From the cell containing the given text, extract its center point as [X, Y] coordinate. 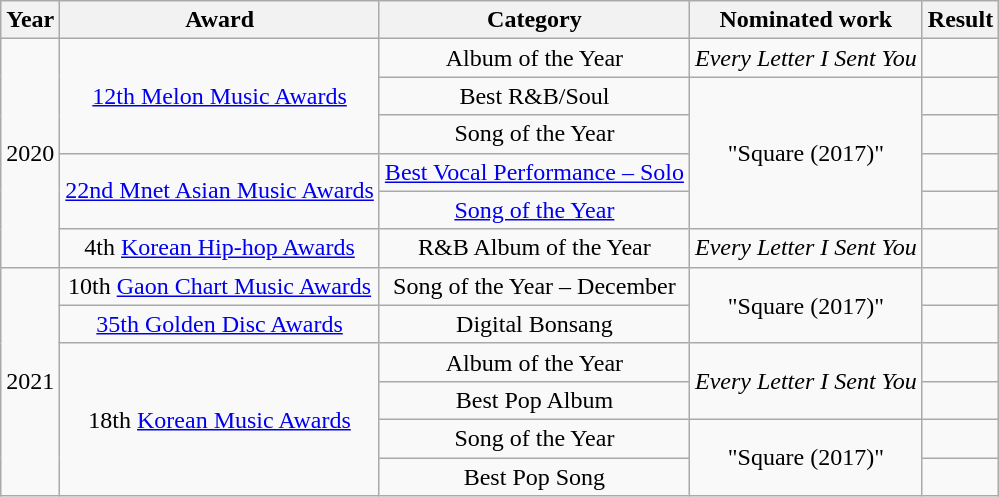
Category [534, 20]
Award [220, 20]
4th Korean Hip-hop Awards [220, 248]
22nd Mnet Asian Music Awards [220, 191]
18th Korean Music Awards [220, 419]
Best R&B/Soul [534, 96]
Best Vocal Performance – Solo [534, 172]
Best Pop Album [534, 400]
12th Melon Music Awards [220, 96]
R&B Album of the Year [534, 248]
35th Golden Disc Awards [220, 324]
Nominated work [806, 20]
Result [960, 20]
Song of the Year – December [534, 286]
Best Pop Song [534, 477]
Digital Bonsang [534, 324]
Year [30, 20]
10th Gaon Chart Music Awards [220, 286]
2020 [30, 153]
2021 [30, 381]
